Determine the (x, y) coordinate at the center of the cell enclosing the given text.  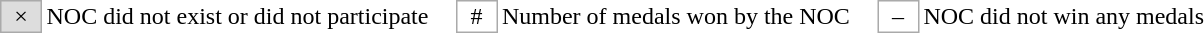
# (476, 16)
– (898, 16)
× (21, 16)
Number of medals won by the NOC (686, 16)
NOC did not exist or did not participate (248, 16)
